Capture the cell that displays the provided text and extract its (X, Y) central coordinate. 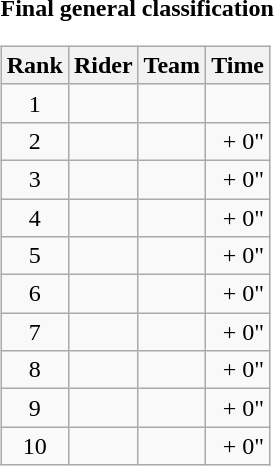
10 (34, 446)
Rank (34, 65)
2 (34, 141)
5 (34, 256)
3 (34, 179)
9 (34, 408)
4 (34, 217)
1 (34, 103)
Time (238, 65)
Team (172, 65)
Rider (103, 65)
8 (34, 370)
7 (34, 332)
6 (34, 294)
